Search for the cell housing the specified text and yield its [x, y] center coordinate. 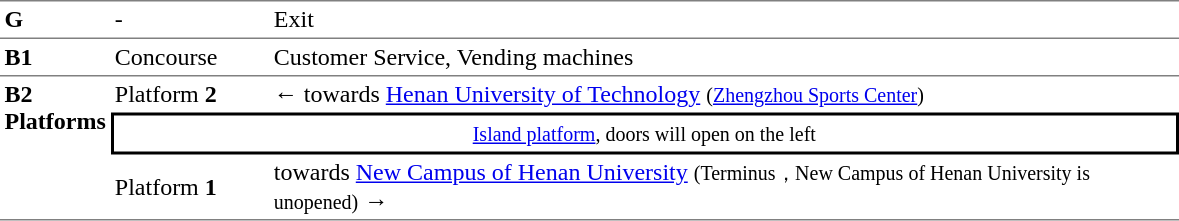
B1 [55, 58]
Exit [724, 19]
Customer Service, Vending machines [724, 58]
Island platform, doors will open on the left [644, 133]
- [190, 19]
Concourse [190, 58]
Platform 1 [190, 187]
← towards Henan University of Technology (Zhengzhou Sports Center) [724, 94]
G [55, 19]
Platform 2 [190, 94]
B2Platforms [55, 148]
towards New Campus of Henan University (Terminus，New Campus of Henan University is unopened) → [724, 187]
